Pinpoint the cell where the given text exists, returning its (X, Y) midpoint coordinate. 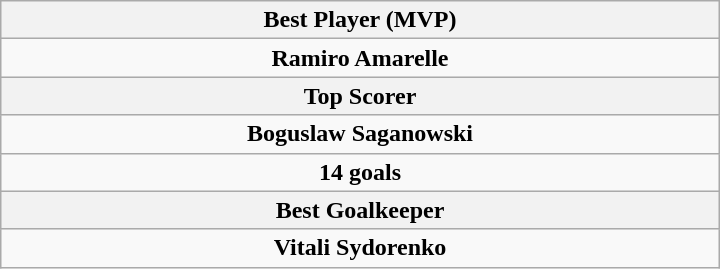
Top Scorer (360, 96)
14 goals (360, 172)
Best Goalkeeper (360, 210)
Boguslaw Saganowski (360, 134)
Ramiro Amarelle (360, 58)
Best Player (MVP) (360, 20)
Vitali Sydorenko (360, 248)
